Return [X, Y] of the center of cell containing provided text 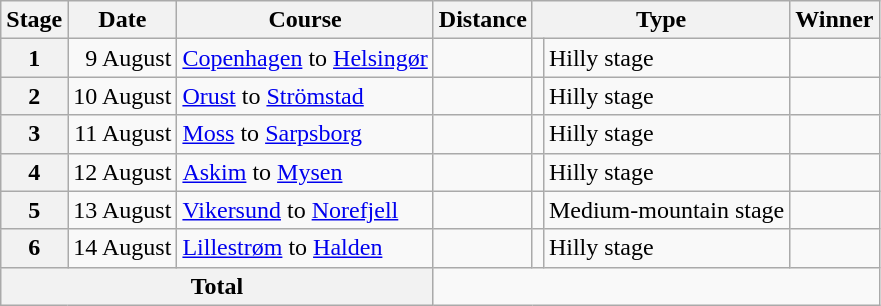
Lillestrøm to Halden [305, 248]
Course [305, 20]
1 [34, 58]
Type [660, 20]
Askim to Mysen [305, 172]
10 August [122, 96]
2 [34, 96]
9 August [122, 58]
Distance [482, 20]
Total [218, 286]
14 August [122, 248]
13 August [122, 210]
Winner [834, 20]
12 August [122, 172]
Stage [34, 20]
Copenhagen to Helsingør [305, 58]
Vikersund to Norefjell [305, 210]
11 August [122, 134]
Medium-mountain stage [666, 210]
6 [34, 248]
5 [34, 210]
3 [34, 134]
4 [34, 172]
Moss to Sarpsborg [305, 134]
Date [122, 20]
Orust to Strömstad [305, 96]
